Return the [x, y] coordinate for the center point of the cell that contains the specified text.  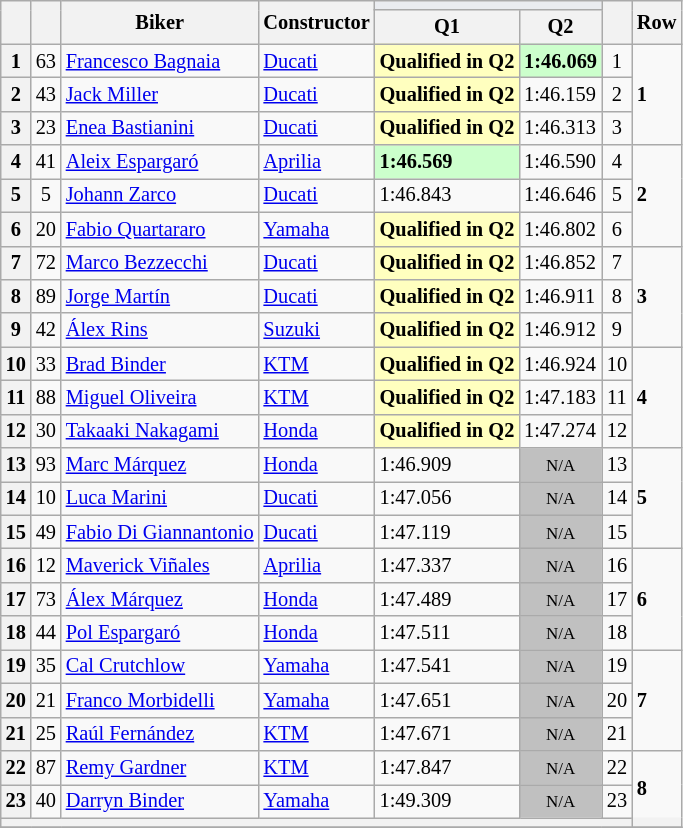
Brad Binder [160, 364]
42 [46, 330]
1:47.119 [447, 532]
Cal Crutchlow [160, 666]
1:46.590 [560, 162]
1:46.159 [560, 94]
1:47.183 [560, 397]
Jorge Martín [160, 296]
Francesco Bagnaia [160, 61]
1:46.069 [560, 61]
1:46.569 [447, 162]
88 [46, 397]
Raúl Fernández [160, 734]
Pol Espargaró [160, 633]
1:47.489 [447, 599]
Álex Márquez [160, 599]
87 [46, 767]
1:47.651 [447, 700]
1:47.056 [447, 498]
Johann Zarco [160, 195]
1:46.843 [447, 195]
Jack Miller [160, 94]
1:46.852 [560, 263]
1:46.911 [560, 296]
Aleix Espargaró [160, 162]
Maverick Viñales [160, 565]
Marc Márquez [160, 465]
Biker [160, 22]
63 [46, 61]
1:46.646 [560, 195]
Enea Bastianini [160, 128]
Marco Bezzecchi [160, 263]
43 [46, 94]
1:46.924 [560, 364]
30 [46, 431]
33 [46, 364]
Suzuki [317, 330]
1:49.309 [447, 801]
89 [46, 296]
1:47.337 [447, 565]
Fabio Di Giannantonio [160, 532]
Row [656, 22]
1:46.802 [560, 229]
1:47.511 [447, 633]
1:46.909 [447, 465]
72 [46, 263]
41 [46, 162]
Luca Marini [160, 498]
25 [46, 734]
1:47.274 [560, 431]
Miguel Oliveira [160, 397]
44 [46, 633]
Franco Morbidelli [160, 700]
73 [46, 599]
1:46.912 [560, 330]
Remy Gardner [160, 767]
Takaaki Nakagami [160, 431]
1:47.541 [447, 666]
Darryn Binder [160, 801]
1:47.847 [447, 767]
1:47.671 [447, 734]
93 [46, 465]
1:46.313 [560, 128]
49 [46, 532]
Constructor [317, 22]
40 [46, 801]
Q2 [560, 27]
Álex Rins [160, 330]
Fabio Quartararo [160, 229]
35 [46, 666]
Q1 [447, 27]
